For the text-containing cell, return its midpoint in (x, y) coordinate format. 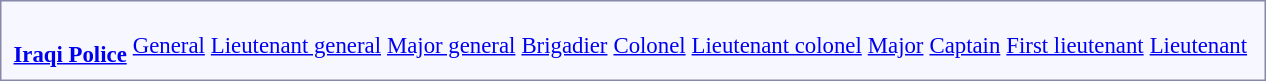
Colonel (650, 44)
Lieutenant general (296, 44)
Iraqi Police (70, 40)
First lieutenant (1075, 44)
Captain (965, 44)
Lieutenant colonel (776, 44)
Major general (452, 44)
Lieutenant (1198, 44)
Brigadier (564, 44)
Major (896, 44)
General (168, 44)
